Determine the [x, y] coordinate at the center of the cell enclosing the given text.  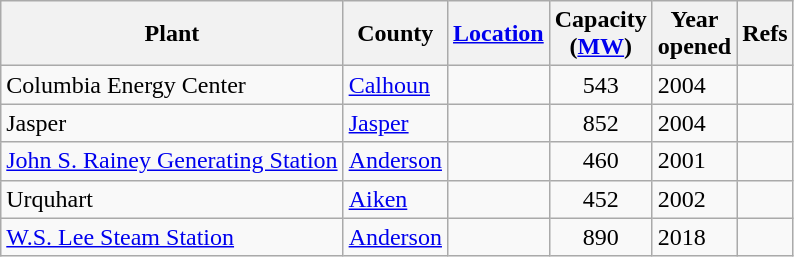
Yearopened [694, 34]
W.S. Lee Steam Station [172, 237]
Capacity(MW) [600, 34]
460 [600, 161]
Plant [172, 34]
2018 [694, 237]
452 [600, 199]
2002 [694, 199]
890 [600, 237]
Refs [765, 34]
852 [600, 123]
John S. Rainey Generating Station [172, 161]
543 [600, 85]
Aiken [395, 199]
2001 [694, 161]
Location [498, 34]
Calhoun [395, 85]
Columbia Energy Center [172, 85]
Urquhart [172, 199]
County [395, 34]
